Determine the [x, y] coordinate at the center of the cell enclosing the given text.  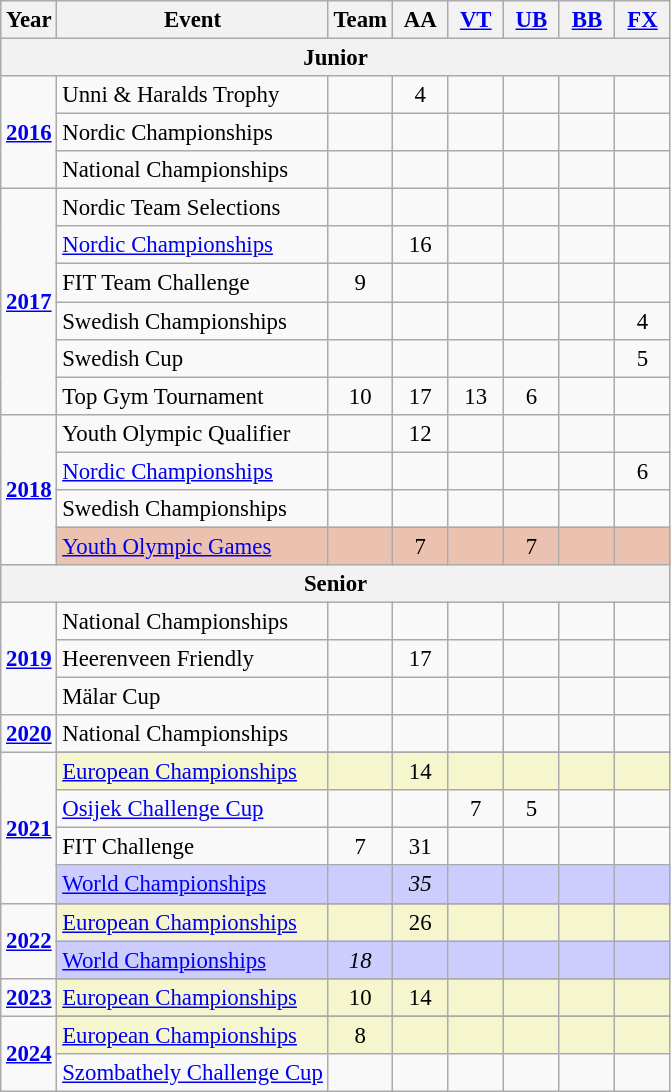
FIT Challenge [192, 847]
VT [476, 20]
31 [420, 847]
BB [587, 20]
2018 [29, 489]
Unni & Haralds Trophy [192, 95]
8 [360, 1035]
18 [360, 960]
2022 [29, 940]
Team [360, 20]
AA [420, 20]
Senior [336, 584]
Swedish Cup [192, 358]
Osijek Challenge Cup [192, 809]
FX [643, 20]
2021 [29, 828]
9 [360, 283]
Mälar Cup [192, 697]
Youth Olympic Games [192, 546]
2020 [29, 734]
Junior [336, 58]
2016 [29, 132]
12 [420, 433]
26 [420, 922]
2017 [29, 302]
Top Gym Tournament [192, 396]
Nordic Team Selections [192, 208]
Youth Olympic Qualifier [192, 433]
Event [192, 20]
2023 [29, 997]
35 [420, 885]
2024 [29, 1054]
UB [532, 20]
13 [476, 396]
Year [29, 20]
Heerenveen Friendly [192, 659]
2019 [29, 658]
FIT Team Challenge [192, 283]
16 [420, 245]
Szombathely Challenge Cup [192, 1073]
